Detect which cell encompasses the target text, then output its (x, y) center coordinate. 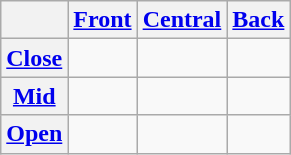
Open (34, 134)
Front (102, 20)
Back (258, 20)
Close (34, 58)
Central (182, 20)
Mid (34, 96)
